Extract the (x, y) coordinate from the center of the cell holding the provided text.  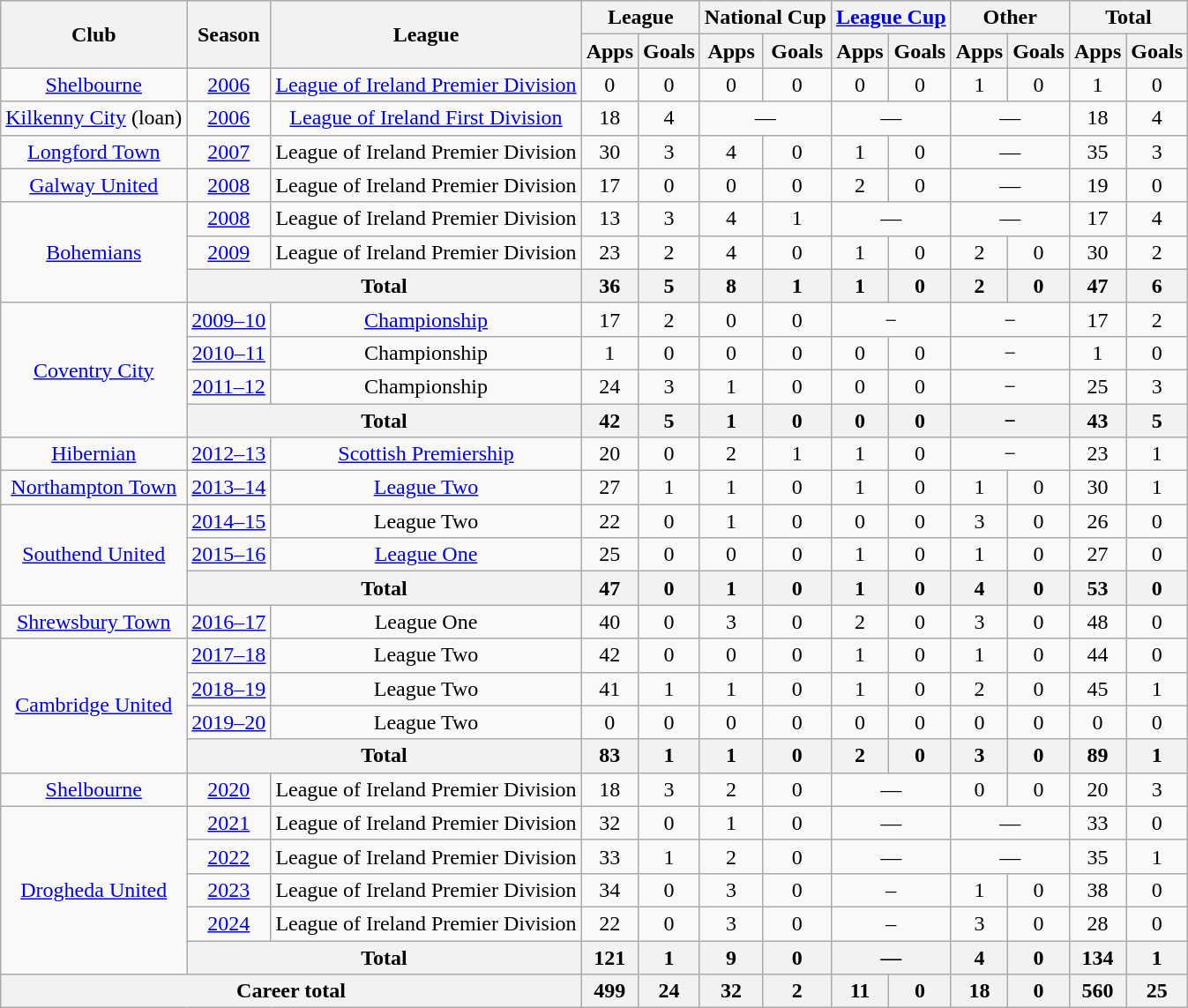
134 (1097, 957)
53 (1097, 588)
41 (609, 689)
League of Ireland First Division (426, 118)
Drogheda United (93, 890)
2017–18 (229, 655)
2023 (229, 890)
2009–10 (229, 319)
Hibernian (93, 454)
Southend United (93, 555)
45 (1097, 689)
36 (609, 286)
League Cup (891, 18)
38 (1097, 890)
499 (609, 991)
2010–11 (229, 353)
48 (1097, 622)
26 (1097, 521)
2016–17 (229, 622)
2009 (229, 252)
Longford Town (93, 152)
2020 (229, 789)
Club (93, 34)
Shrewsbury Town (93, 622)
8 (731, 286)
Northampton Town (93, 488)
6 (1157, 286)
Bohemians (93, 252)
2014–15 (229, 521)
2021 (229, 823)
2011–12 (229, 386)
2012–13 (229, 454)
2018–19 (229, 689)
Kilkenny City (loan) (93, 118)
Career total (291, 991)
43 (1097, 421)
Coventry City (93, 370)
2007 (229, 152)
28 (1097, 923)
560 (1097, 991)
National Cup (766, 18)
13 (609, 219)
2013–14 (229, 488)
2019–20 (229, 722)
Galway United (93, 185)
Other (1010, 18)
34 (609, 890)
Cambridge United (93, 706)
2015–16 (229, 555)
11 (859, 991)
Scottish Premiership (426, 454)
40 (609, 622)
9 (731, 957)
83 (609, 756)
44 (1097, 655)
Season (229, 34)
2024 (229, 923)
2022 (229, 856)
121 (609, 957)
89 (1097, 756)
19 (1097, 185)
